Capture the cell that displays the provided text and extract its (X, Y) central coordinate. 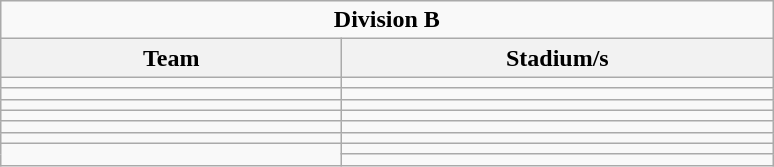
Stadium/s (558, 58)
Team (172, 58)
Division B (387, 20)
